Output the [X, Y] coordinate of the center of the cell containing the given text.  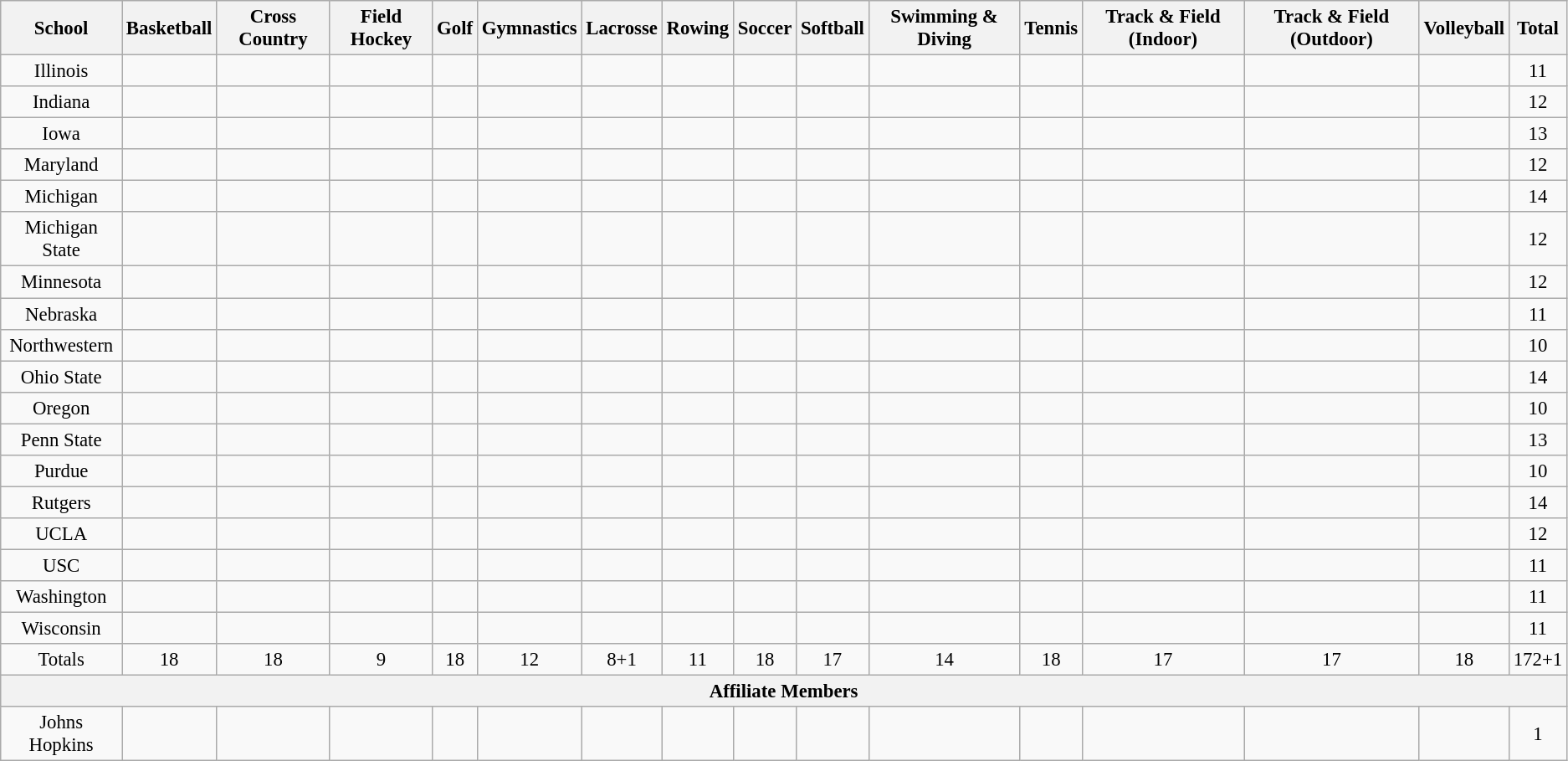
172+1 [1538, 660]
Cross Country [274, 28]
Iowa [62, 134]
Track & Field (Indoor) [1163, 28]
1 [1538, 733]
Soccer [765, 28]
Indiana [62, 102]
Softball [833, 28]
Minnesota [62, 282]
Rowing [698, 28]
School [62, 28]
Purdue [62, 471]
Lacrosse [622, 28]
UCLA [62, 534]
Ohio State [62, 377]
Penn State [62, 440]
Michigan [62, 197]
Gymnastics [529, 28]
Washington [62, 597]
Total [1538, 28]
Michigan State [62, 239]
Illinois [62, 71]
Volleyball [1464, 28]
Maryland [62, 165]
9 [382, 660]
Oregon [62, 408]
Field Hockey [382, 28]
8+1 [622, 660]
Swimming & Diving [944, 28]
Affiliate Members [784, 692]
Totals [62, 660]
Nebraska [62, 314]
Northwestern [62, 345]
Basketball [169, 28]
Golf [455, 28]
USC [62, 565]
Johns Hopkins [62, 733]
Rutgers [62, 502]
Track & Field (Outdoor) [1332, 28]
Wisconsin [62, 629]
Tennis [1051, 28]
